Search for the cell housing the specified text and yield its [x, y] center coordinate. 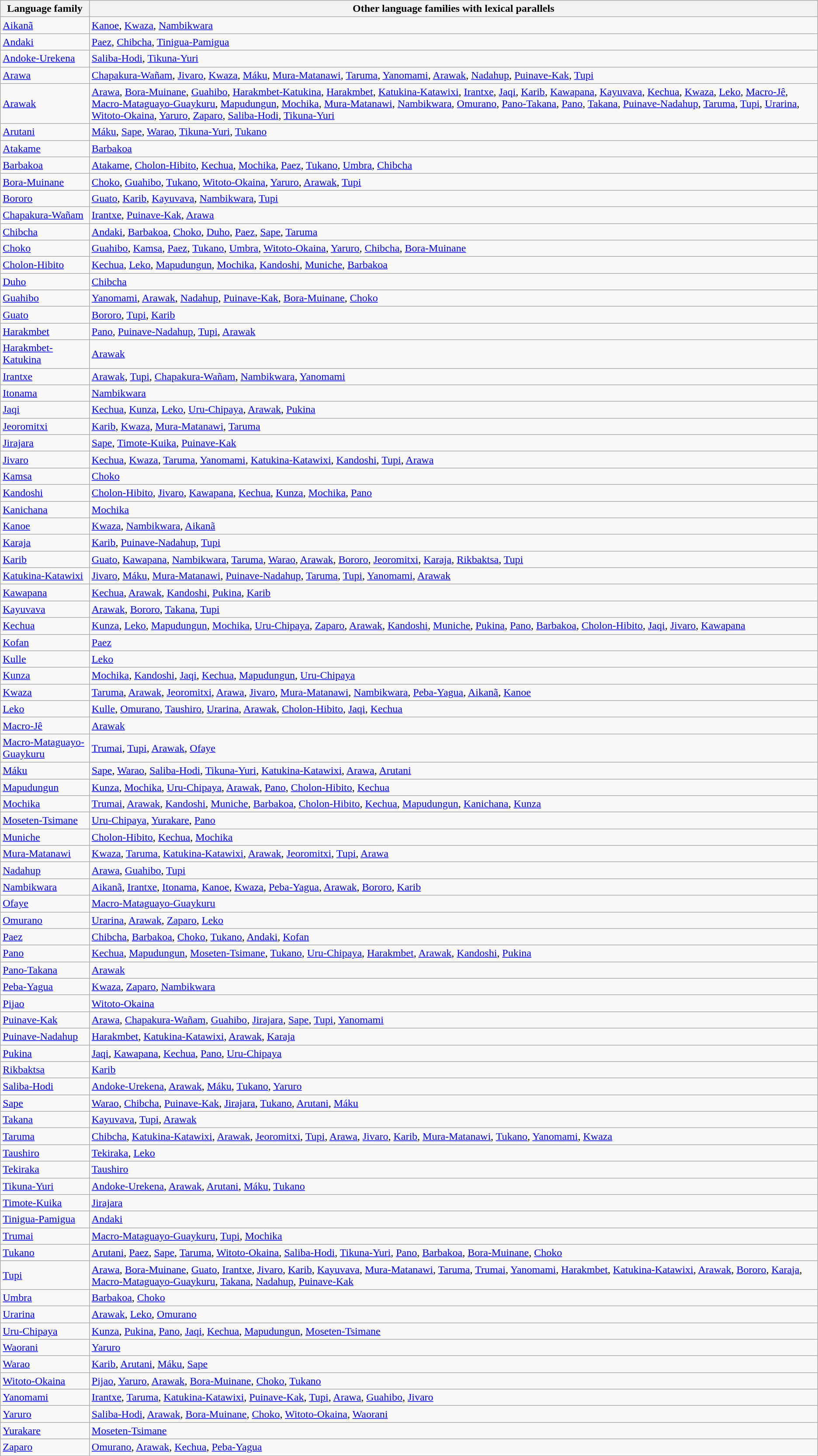
Arawa, Chapakura-Wañam, Guahibo, Jirajara, Sape, Tupi, Yanomami [454, 1020]
Chapakura-Wañam [45, 215]
Karaja [45, 543]
Chapakura-Wañam, Jivaro, Kwaza, Máku, Mura-Matanawi, Taruma, Yanomami, Arawak, Nadahup, Puinave-Kak, Tupi [454, 75]
Pano, Puinave-Nadahup, Tupi, Arawak [454, 331]
Andoke-Urekena [45, 59]
Saliba-Hodi, Arawak, Bora-Muinane, Choko, Witoto-Okaina, Waorani [454, 1414]
Sape, Timote-Kuika, Puinave-Kak [454, 443]
Jivaro [45, 459]
Kawapana [45, 593]
Irantxe, Taruma, Katukina-Katawixi, Puinave-Kak, Tupi, Arawa, Guahibo, Jivaro [454, 1397]
Mapudungun [45, 787]
Umbra [45, 1297]
Pano-Takana [45, 970]
Sape [45, 1103]
Guato, Karib, Kayuvava, Nambikwara, Tupi [454, 198]
Harakmbet, Katukina-Katawixi, Arawak, Karaja [454, 1036]
Pukina [45, 1053]
Tinigua-Pamigua [45, 1219]
Irantxe [45, 376]
Kamsa [45, 476]
Saliba-Hodi [45, 1087]
Other language families with lexical parallels [454, 9]
Kwaza, Taruma, Katukina-Katawixi, Arawak, Jeoromitxi, Tupi, Arawa [454, 854]
Kwaza, Zaparo, Nambikwara [454, 987]
Language family [45, 9]
Mura-Matanawi [45, 854]
Peba-Yagua [45, 987]
Jeoromitxi [45, 426]
Yanomami [45, 1397]
Andaki, Barbakoa, Choko, Duho, Paez, Sape, Taruma [454, 232]
Aikanã [45, 25]
Timote-Kuika [45, 1203]
Cholon-Hibito, Jivaro, Kawapana, Kechua, Kunza, Mochika, Pano [454, 493]
Omurano [45, 920]
Barbakoa, Choko [454, 1297]
Guahibo, Kamsa, Paez, Tukano, Umbra, Witoto-Okaina, Yaruro, Chibcha, Bora-Muinane [454, 248]
Tekiraka [45, 1170]
Taruma, Arawak, Jeoromitxi, Arawa, Jivaro, Mura-Matanawi, Nambikwara, Peba-Yagua, Aikanã, Kanoe [454, 692]
Bora-Muinane [45, 182]
Trumai, Tupi, Arawak, Ofaye [454, 748]
Atakame [45, 148]
Warao, Chibcha, Puinave-Kak, Jirajara, Tukano, Arutani, Máku [454, 1103]
Chibcha, Barbakoa, Choko, Tukano, Andaki, Kofan [454, 937]
Arawa [45, 75]
Jivaro, Máku, Mura-Matanawi, Puinave-Nadahup, Taruma, Tupi, Yanomami, Arawak [454, 576]
Uru-Chipaya [45, 1331]
Sape, Warao, Saliba-Hodi, Tikuna-Yuri, Katukina-Katawixi, Arawa, Arutani [454, 770]
Harakmbet [45, 331]
Harakmbet-Katukina [45, 354]
Tupi [45, 1275]
Saliba-Hodi, Tikuna-Yuri [454, 59]
Takana [45, 1120]
Kechua, Kunza, Leko, Uru-Chipaya, Arawak, Pukina [454, 410]
Irantxe, Puinave-Kak, Arawa [454, 215]
Pano [45, 953]
Itonama [45, 393]
Rikbaktsa [45, 1070]
Aikanã, Irantxe, Itonama, Kanoe, Kwaza, Peba-Yagua, Arawak, Bororo, Karib [454, 887]
Jaqi, Kawapana, Kechua, Pano, Uru-Chipaya [454, 1053]
Zaparo [45, 1447]
Nadahup [45, 870]
Katukina-Katawixi [45, 576]
Yurakare [45, 1431]
Arutani, Paez, Sape, Taruma, Witoto-Okaina, Saliba-Hodi, Tikuna-Yuri, Pano, Barbakoa, Bora-Muinane, Choko [454, 1252]
Puinave-Kak [45, 1020]
Arawa, Guahibo, Tupi [454, 870]
Tukano [45, 1252]
Karib, Arutani, Máku, Sape [454, 1364]
Kayuvava [45, 609]
Trumai, Arawak, Kandoshi, Muniche, Barbakoa, Cholon-Hibito, Kechua, Mapudungun, Kanichana, Kunza [454, 804]
Bororo [45, 198]
Kanoe, Kwaza, Nambikwara [454, 25]
Kunza, Pukina, Pano, Jaqi, Kechua, Mapudungun, Moseten-Tsimane [454, 1331]
Urarina, Arawak, Zaparo, Leko [454, 920]
Taruma [45, 1136]
Andoke-Urekena, Arawak, Arutani, Máku, Tukano [454, 1186]
Guato [45, 315]
Tikuna-Yuri [45, 1186]
Paez, Chibcha, Tinigua-Pamigua [454, 42]
Kulle [45, 659]
Kofan [45, 642]
Karib, Kwaza, Mura-Matanawi, Taruma [454, 426]
Arawak, Tupi, Chapakura-Wañam, Nambikwara, Yanomami [454, 376]
Cholon-Hibito [45, 265]
Uru-Chipaya, Yurakare, Pano [454, 821]
Máku [45, 770]
Warao [45, 1364]
Kunza, Leko, Mapudungun, Mochika, Uru-Chipaya, Zaparo, Arawak, Kandoshi, Muniche, Pukina, Pano, Barbakoa, Cholon-Hibito, Jaqi, Jivaro, Kawapana [454, 626]
Kanoe [45, 526]
Jaqi [45, 410]
Guato, Kawapana, Nambikwara, Taruma, Warao, Arawak, Bororo, Jeoromitxi, Karaja, Rikbaktsa, Tupi [454, 559]
Kayuvava, Tupi, Arawak [454, 1120]
Kwaza [45, 692]
Chibcha, Katukina-Katawixi, Arawak, Jeoromitxi, Tupi, Arawa, Jivaro, Karib, Mura-Matanawi, Tukano, Yanomami, Kwaza [454, 1136]
Omurano, Arawak, Kechua, Peba-Yagua [454, 1447]
Ofaye [45, 904]
Duho [45, 282]
Máku, Sape, Warao, Tikuna-Yuri, Tukano [454, 132]
Puinave-Nadahup [45, 1036]
Kanichana [45, 510]
Karib, Puinave-Nadahup, Tupi [454, 543]
Muniche [45, 837]
Kechua, Mapudungun, Moseten-Tsimane, Tukano, Uru-Chipaya, Harakmbet, Arawak, Kandoshi, Pukina [454, 953]
Choko, Guahibo, Tukano, Witoto-Okaina, Yaruro, Arawak, Tupi [454, 182]
Arutani [45, 132]
Tekiraka, Leko [454, 1153]
Kechua [45, 626]
Waorani [45, 1348]
Bororo, Tupi, Karib [454, 315]
Macro-Jê [45, 725]
Andoke-Urekena, Arawak, Máku, Tukano, Yaruro [454, 1087]
Cholon-Hibito, Kechua, Mochika [454, 837]
Pijao [45, 1003]
Urarina [45, 1314]
Pijao, Yaruro, Arawak, Bora-Muinane, Choko, Tukano [454, 1381]
Arawak, Bororo, Takana, Tupi [454, 609]
Kechua, Kwaza, Taruma, Yanomami, Katukina-Katawixi, Kandoshi, Tupi, Arawa [454, 459]
Trumai [45, 1236]
Kulle, Omurano, Taushiro, Urarina, Arawak, Cholon-Hibito, Jaqi, Kechua [454, 709]
Kechua, Arawak, Kandoshi, Pukina, Karib [454, 593]
Macro-Mataguayo-Guaykuru, Tupi, Mochika [454, 1236]
Kwaza, Nambikwara, Aikanã [454, 526]
Kunza [45, 676]
Guahibo [45, 298]
Arawak, Leko, Omurano [454, 1314]
Kunza, Mochika, Uru-Chipaya, Arawak, Pano, Cholon-Hibito, Kechua [454, 787]
Yanomami, Arawak, Nadahup, Puinave-Kak, Bora-Muinane, Choko [454, 298]
Atakame, Cholon-Hibito, Kechua, Mochika, Paez, Tukano, Umbra, Chibcha [454, 165]
Mochika, Kandoshi, Jaqi, Kechua, Mapudungun, Uru-Chipaya [454, 676]
Kandoshi [45, 493]
Kechua, Leko, Mapudungun, Mochika, Kandoshi, Muniche, Barbakoa [454, 265]
